Identify which cell holds the provided text, then report its (x, y) central coordinate. 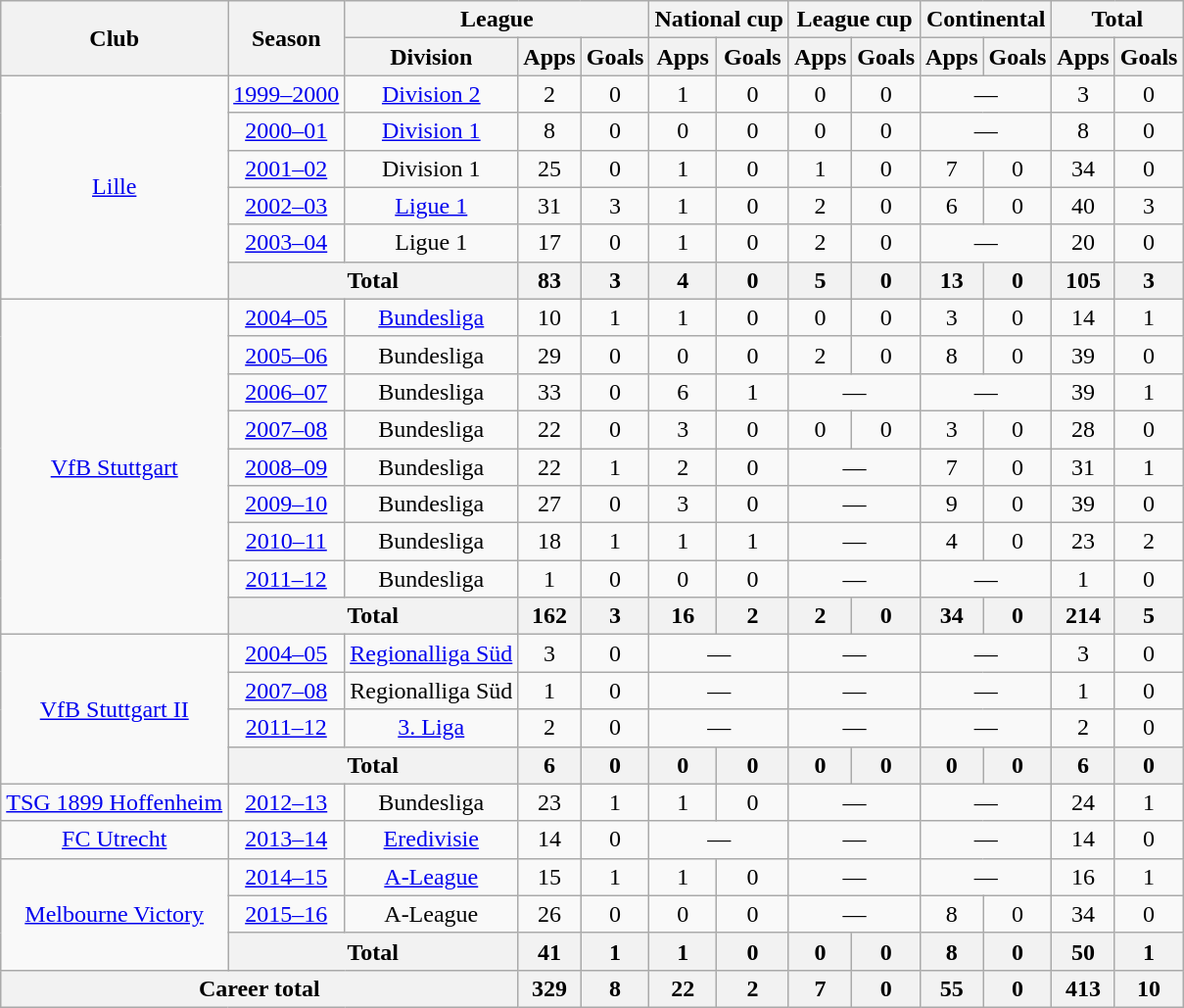
13 (952, 280)
2010–11 (286, 542)
25 (549, 168)
2009–10 (286, 504)
24 (1083, 802)
Lille (115, 187)
214 (1083, 616)
2015–16 (286, 914)
2005–06 (286, 355)
105 (1083, 280)
29 (549, 355)
VfB Stuttgart (115, 466)
2003–04 (286, 243)
2008–09 (286, 467)
413 (1083, 988)
2000–01 (286, 131)
26 (549, 914)
Continental (986, 20)
20 (1083, 243)
18 (549, 542)
83 (549, 280)
Division 2 (431, 94)
50 (1083, 951)
2002–03 (286, 206)
2013–14 (286, 840)
National cup (719, 20)
2006–07 (286, 392)
FC Utrecht (115, 840)
28 (1083, 429)
17 (549, 243)
27 (549, 504)
Career total (260, 988)
Eredivisie (431, 840)
15 (549, 877)
Club (115, 38)
TSG 1899 Hoffenheim (115, 802)
55 (952, 988)
Season (286, 38)
VfB Stuttgart II (115, 709)
Division (431, 57)
2012–13 (286, 802)
3. Liga (431, 728)
League cup (854, 20)
162 (549, 616)
329 (549, 988)
9 (952, 504)
2014–15 (286, 877)
1999–2000 (286, 94)
40 (1083, 206)
41 (549, 951)
33 (549, 392)
2001–02 (286, 168)
League (497, 20)
Melbourne Victory (115, 914)
